Determine the [x, y] coordinate at the center of the cell enclosing the given text.  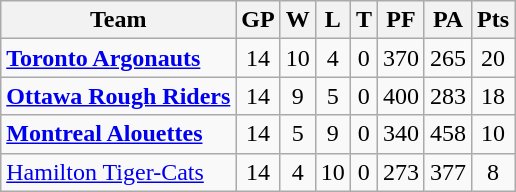
Team [118, 20]
L [332, 20]
20 [494, 58]
W [298, 20]
PF [400, 20]
340 [400, 134]
Montreal Alouettes [118, 134]
458 [448, 134]
8 [494, 172]
18 [494, 96]
Pts [494, 20]
283 [448, 96]
GP [258, 20]
265 [448, 58]
T [364, 20]
377 [448, 172]
PA [448, 20]
Ottawa Rough Riders [118, 96]
Hamilton Tiger-Cats [118, 172]
273 [400, 172]
400 [400, 96]
Toronto Argonauts [118, 58]
370 [400, 58]
